Determine the (X, Y) coordinate at the center of the cell enclosing the given text.  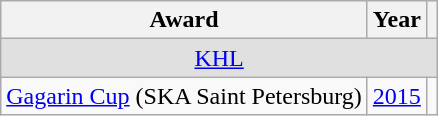
Gagarin Cup (SKA Saint Petersburg) (184, 96)
Year (396, 20)
2015 (396, 96)
KHL (220, 58)
Award (184, 20)
